Locate the cell with the specified text and output its [x, y] center coordinate. 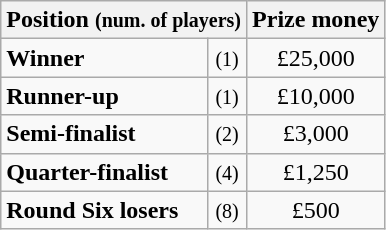
Winner [104, 58]
Semi-finalist [104, 134]
£500 [316, 210]
£25,000 [316, 58]
£1,250 [316, 172]
Runner-up [104, 96]
£10,000 [316, 96]
(2) [228, 134]
Quarter-finalist [104, 172]
Position (num. of players) [124, 20]
(4) [228, 172]
£3,000 [316, 134]
(8) [228, 210]
Prize money [316, 20]
Round Six losers [104, 210]
